Capture the cell that displays the provided text and extract its (x, y) central coordinate. 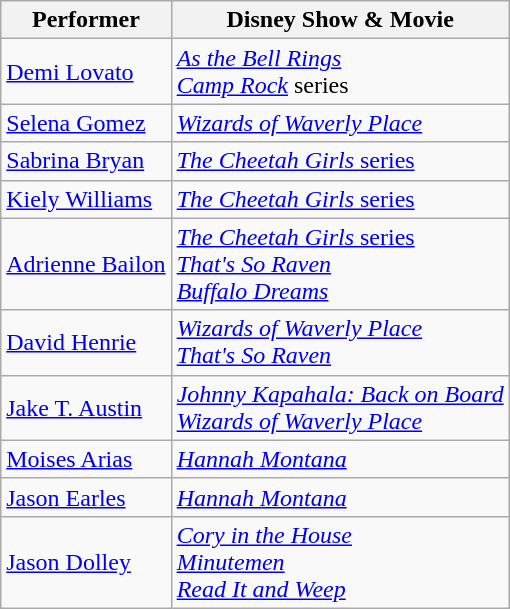
Performer (86, 20)
Selena Gomez (86, 123)
Johnny Kapahala: Back on BoardWizards of Waverly Place (340, 408)
Wizards of Waverly PlaceThat's So Raven (340, 342)
Disney Show & Movie (340, 20)
David Henrie (86, 342)
Wizards of Waverly Place (340, 123)
Jake T. Austin (86, 408)
Demi Lovato (86, 72)
Jason Earles (86, 497)
Cory in the HouseMinutemenRead It and Weep (340, 562)
Moises Arias (86, 459)
Kiely Williams (86, 199)
Jason Dolley (86, 562)
Adrienne Bailon (86, 264)
The Cheetah Girls seriesThat's So RavenBuffalo Dreams (340, 264)
Sabrina Bryan (86, 161)
As the Bell RingsCamp Rock series (340, 72)
